Return the (x, y) coordinate for the center point of the cell that contains the specified text.  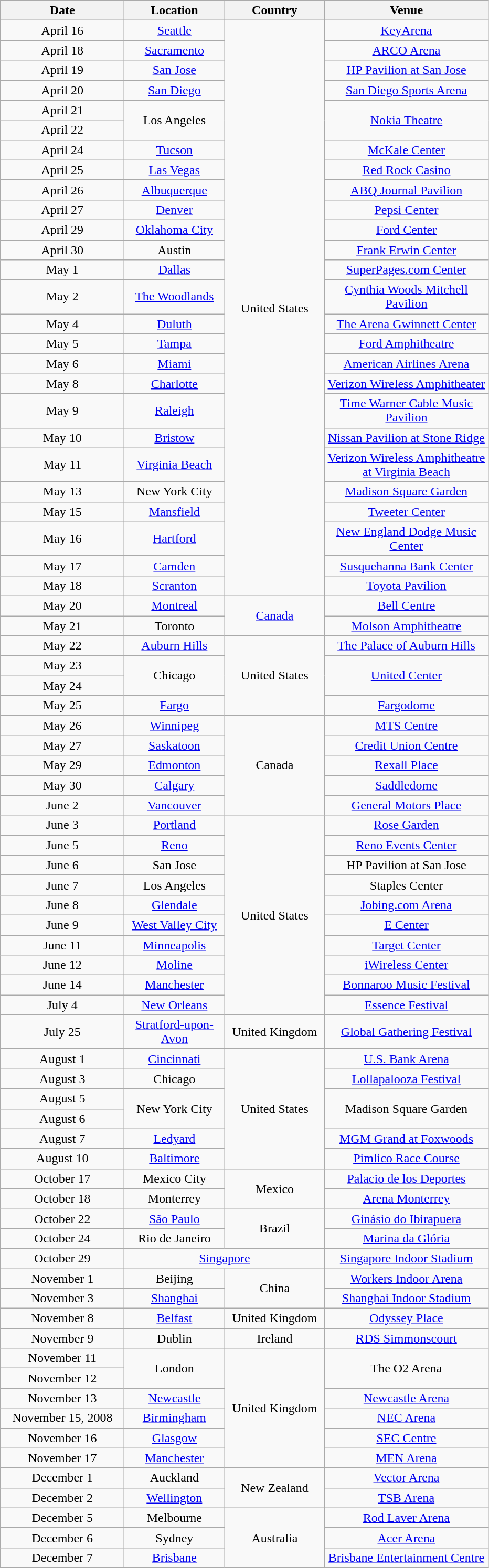
Mansfield (174, 512)
Acer Arena (406, 1538)
Rio de Janeiro (174, 1238)
August 3 (62, 1079)
Workers Indoor Arena (406, 1279)
Seattle (174, 30)
May 23 (62, 666)
Brisbane Entertainment Centre (406, 1558)
April 24 (62, 150)
April 20 (62, 90)
May 30 (62, 785)
Global Gathering Festival (406, 1032)
Toyota Pavilion (406, 586)
Monterrey (174, 1198)
June 14 (62, 985)
Charlotte (174, 384)
Odyssey Place (406, 1318)
Red Rock Casino (406, 170)
May 4 (62, 324)
October 17 (62, 1178)
The Woodlands (174, 297)
Singapore Indoor Stadium (406, 1258)
American Airlines Arena (406, 364)
Saddledome (406, 785)
Baltimore (174, 1159)
China (275, 1289)
Vector Arena (406, 1478)
May 22 (62, 646)
RDS Simmonscourt (406, 1338)
Moline (174, 965)
May 8 (62, 384)
E Center (406, 925)
Minneapolis (174, 945)
December 5 (62, 1518)
November 11 (62, 1358)
San Diego (174, 90)
Austin (174, 250)
Glendale (174, 905)
June 6 (62, 865)
May 26 (62, 726)
Calgary (174, 785)
TSB Arena (406, 1498)
Ledyard (174, 1139)
December 1 (62, 1478)
Brisbane (174, 1558)
SEC Centre (406, 1438)
Bristow (174, 438)
October 24 (62, 1238)
Fargodome (406, 706)
November 9 (62, 1338)
Staples Center (406, 885)
MEN Arena (406, 1458)
Birmingham (174, 1418)
Cincinnati (174, 1059)
MTS Centre (406, 726)
London (174, 1368)
November 15, 2008 (62, 1418)
Cynthia Woods Mitchell Pavilion (406, 297)
October 29 (62, 1258)
Oklahoma City (174, 230)
Rose Garden (406, 825)
Nokia Theatre (406, 120)
Reno Events Center (406, 845)
November 3 (62, 1299)
June 3 (62, 825)
May 15 (62, 512)
Rexall Place (406, 765)
Auburn Hills (174, 646)
Credit Union Centre (406, 745)
Duluth (174, 324)
December 7 (62, 1558)
July 4 (62, 1005)
October 18 (62, 1198)
May 11 (62, 464)
May 25 (62, 706)
Newcastle (174, 1398)
June 5 (62, 845)
December 6 (62, 1538)
Arena Monterrey (406, 1198)
Bell Centre (406, 605)
April 30 (62, 250)
Susquehanna Bank Center (406, 566)
May 13 (62, 492)
May 10 (62, 438)
Miami (174, 364)
May 27 (62, 745)
November 12 (62, 1378)
August 5 (62, 1099)
SuperPages.com Center (406, 270)
June 9 (62, 925)
ABQ Journal Pavilion (406, 190)
August 6 (62, 1119)
Nissan Pavilion at Stone Ridge (406, 438)
Brazil (275, 1228)
May 17 (62, 566)
Toronto (174, 625)
General Motors Place (406, 805)
Newcastle Arena (406, 1398)
June 12 (62, 965)
May 29 (62, 765)
The Arena Gwinnett Center (406, 324)
Molson Amphitheatre (406, 625)
United Center (406, 676)
NEC Arena (406, 1418)
Bonnaroo Music Festival (406, 985)
April 21 (62, 110)
April 26 (62, 190)
New England Dodge Music Center (406, 539)
Shanghai Indoor Stadium (406, 1299)
June 2 (62, 805)
West Valley City (174, 925)
Camden (174, 566)
Marina da Glória (406, 1238)
Glasgow (174, 1438)
May 2 (62, 297)
Pimlico Race Course (406, 1159)
Target Center (406, 945)
Montreal (174, 605)
Las Vegas (174, 170)
KeyArena (406, 30)
Verizon Wireless Amphitheatre at Virginia Beach (406, 464)
Ireland (275, 1338)
August 1 (62, 1059)
Denver (174, 210)
Stratford-upon-Avon (174, 1032)
Reno (174, 845)
Albuquerque (174, 190)
May 18 (62, 586)
New Orleans (174, 1005)
Jobing.com Arena (406, 905)
Mexico City (174, 1178)
Tweeter Center (406, 512)
April 22 (62, 130)
Sydney (174, 1538)
Saskatoon (174, 745)
Belfast (174, 1318)
Tampa (174, 344)
San Diego Sports Arena (406, 90)
August 10 (62, 1159)
The O2 Arena (406, 1368)
Country (275, 10)
Mexico (275, 1188)
Singapore (225, 1258)
May 9 (62, 411)
June 8 (62, 905)
April 27 (62, 210)
Sacramento (174, 50)
Raleigh (174, 411)
Dublin (174, 1338)
Melbourne (174, 1518)
Wellington (174, 1498)
Ginásio do Ibirapuera (406, 1218)
Auckland (174, 1478)
Rod Laver Arena (406, 1518)
Hartford (174, 539)
June 7 (62, 885)
New Zealand (275, 1488)
Verizon Wireless Amphitheater (406, 384)
Time Warner Cable Music Pavilion (406, 411)
Ford Amphitheatre (406, 344)
Ford Center (406, 230)
McKale Center (406, 150)
Pepsi Center (406, 210)
U.S. Bank Arena (406, 1059)
Frank Erwin Center (406, 250)
October 22 (62, 1218)
Essence Festival (406, 1005)
December 2 (62, 1498)
November 8 (62, 1318)
The Palace of Auburn Hills (406, 646)
Fargo (174, 706)
Lollapalooza Festival (406, 1079)
May 6 (62, 364)
November 16 (62, 1438)
November 1 (62, 1279)
May 1 (62, 270)
Scranton (174, 586)
Tucson (174, 150)
November 17 (62, 1458)
May 24 (62, 686)
iWireless Center (406, 965)
April 29 (62, 230)
May 5 (62, 344)
Edmonton (174, 765)
Shanghai (174, 1299)
São Paulo (174, 1218)
Vancouver (174, 805)
Virginia Beach (174, 464)
April 19 (62, 70)
Winnipeg (174, 726)
Dallas (174, 270)
MGM Grand at Foxwoods (406, 1139)
Beijing (174, 1279)
April 25 (62, 170)
Venue (406, 10)
April 16 (62, 30)
May 16 (62, 539)
July 25 (62, 1032)
Portland (174, 825)
June 11 (62, 945)
Date (62, 10)
May 21 (62, 625)
Location (174, 10)
Palacio de los Deportes (406, 1178)
Australia (275, 1538)
August 7 (62, 1139)
April 18 (62, 50)
May 20 (62, 605)
ARCO Arena (406, 50)
November 13 (62, 1398)
